Search for the cell housing the specified text and yield its (X, Y) center coordinate. 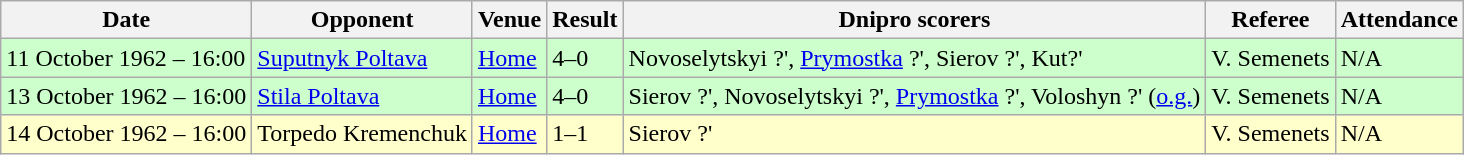
Referee (1270, 20)
Sierov ?', Novoselytskyi ?', Prymostka ?', Voloshyn ?' (o.g.) (914, 96)
Sierov ?' (914, 134)
Torpedo Kremenchuk (362, 134)
Result (585, 20)
Novoselytskyi ?', Prymostka ?', Sierov ?', Kut?' (914, 58)
Dnipro scorers (914, 20)
13 October 1962 – 16:00 (126, 96)
Opponent (362, 20)
Date (126, 20)
Suputnyk Poltava (362, 58)
Attendance (1399, 20)
14 October 1962 – 16:00 (126, 134)
11 October 1962 – 16:00 (126, 58)
1–1 (585, 134)
Stila Poltava (362, 96)
Venue (509, 20)
